Find where the given text appears and provide that cell's center as (X, Y) coordinate. 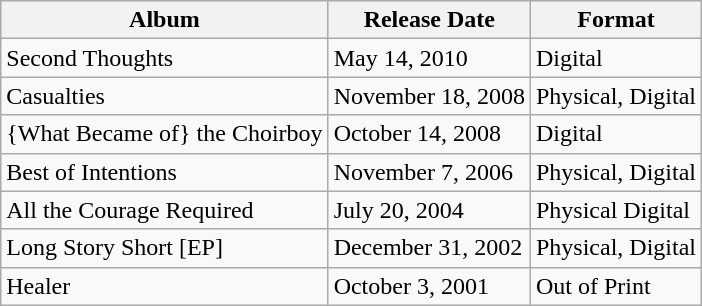
December 31, 2002 (429, 248)
Album (164, 20)
All the Courage Required (164, 210)
Healer (164, 286)
November 18, 2008 (429, 96)
Casualties (164, 96)
{What Became of} the Choirboy (164, 134)
November 7, 2006 (429, 172)
October 14, 2008 (429, 134)
July 20, 2004 (429, 210)
Release Date (429, 20)
Long Story Short [EP] (164, 248)
Format (616, 20)
Out of Print (616, 286)
October 3, 2001 (429, 286)
Physical Digital (616, 210)
Second Thoughts (164, 58)
Best of Intentions (164, 172)
May 14, 2010 (429, 58)
